Extract the [X, Y] coordinate from the center of the cell holding the provided text.  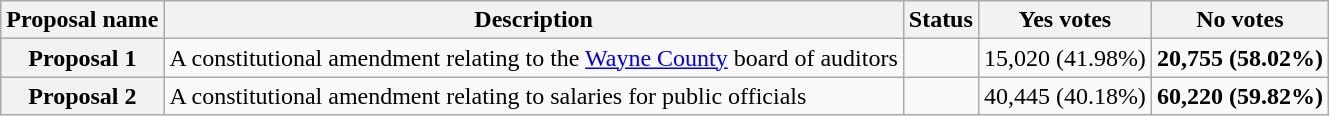
15,020 (41.98%) [1064, 58]
Proposal 2 [82, 96]
Proposal name [82, 20]
A constitutional amendment relating to the Wayne County board of auditors [534, 58]
Yes votes [1064, 20]
Proposal 1 [82, 58]
A constitutional amendment relating to salaries for public officials [534, 96]
No votes [1240, 20]
60,220 (59.82%) [1240, 96]
Description [534, 20]
20,755 (58.02%) [1240, 58]
40,445 (40.18%) [1064, 96]
Status [940, 20]
